Pinpoint the cell where the given text exists, returning its [X, Y] midpoint coordinate. 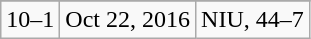
Oct 22, 2016 [128, 20]
NIU, 44–7 [253, 20]
10–1 [30, 20]
